Pinpoint the cell where the given text exists, returning its [X, Y] midpoint coordinate. 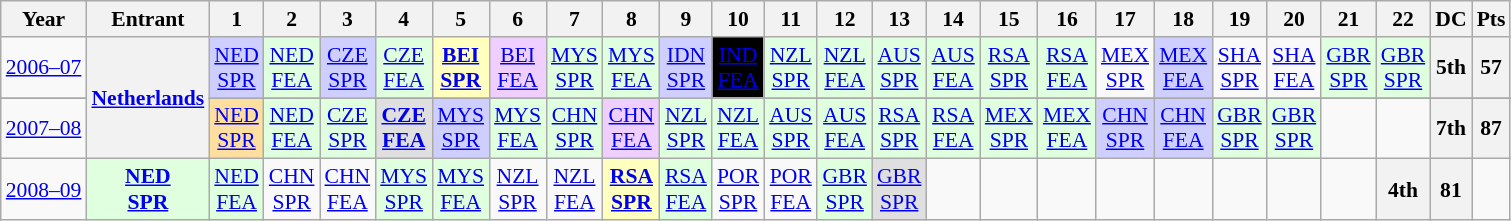
Entrant [148, 19]
4 [404, 19]
5 [460, 19]
6 [518, 19]
18 [1183, 19]
2007–08 [44, 128]
16 [1067, 19]
12 [844, 19]
20 [1294, 19]
PORSPR [738, 190]
2006–07 [44, 68]
8 [632, 19]
SHAFEA [1294, 68]
3 [348, 19]
BEISPR [460, 68]
Year [44, 19]
87 [1492, 128]
57 [1492, 68]
14 [952, 19]
11 [790, 19]
IDNSPR [686, 68]
17 [1125, 19]
10 [738, 19]
Netherlands [148, 98]
INDFEA [738, 68]
9 [686, 19]
7th [1450, 128]
21 [1348, 19]
2 [292, 19]
PORFEA [790, 190]
1 [236, 19]
19 [1240, 19]
5th [1450, 68]
7 [574, 19]
81 [1450, 190]
13 [900, 19]
BEIFEA [518, 68]
15 [1009, 19]
SHASPR [1240, 68]
DC [1450, 19]
4th [1404, 190]
22 [1404, 19]
Pts [1492, 19]
2008–09 [44, 190]
